Return (x, y) of the center of cell containing provided text 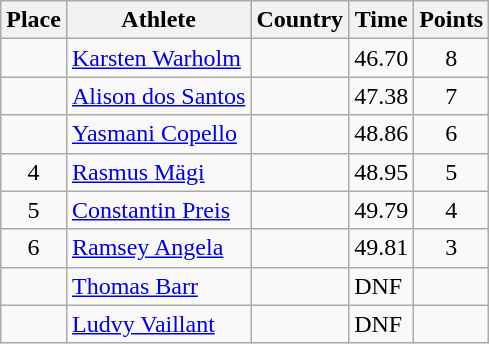
47.38 (382, 96)
Yasmani Copello (158, 134)
3 (452, 248)
48.86 (382, 134)
49.81 (382, 248)
Rasmus Mägi (158, 172)
Athlete (158, 20)
48.95 (382, 172)
Ludvy Vaillant (158, 324)
49.79 (382, 210)
Thomas Barr (158, 286)
7 (452, 96)
Time (382, 20)
Alison dos Santos (158, 96)
Constantin Preis (158, 210)
Ramsey Angela (158, 248)
46.70 (382, 58)
Karsten Warholm (158, 58)
8 (452, 58)
Points (452, 20)
Country (300, 20)
Place (34, 20)
